Identify which cell holds the provided text, then report its [x, y] central coordinate. 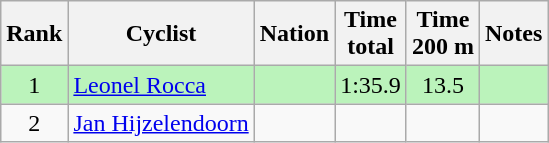
1 [34, 85]
Cyclist [161, 34]
Jan Hijzelendoorn [161, 123]
Nation [294, 34]
13.5 [442, 85]
2 [34, 123]
Timetotal [371, 34]
Leonel Rocca [161, 85]
1:35.9 [371, 85]
Rank [34, 34]
Notes [513, 34]
Time200 m [442, 34]
